Scan for the cell matching the given text and deliver its (x, y) coordinate at center. 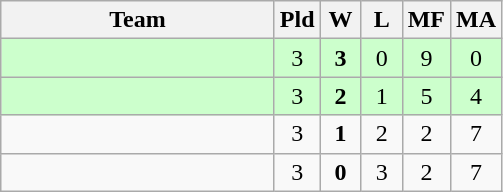
L (382, 20)
W (340, 20)
Team (138, 20)
5 (426, 96)
4 (476, 96)
MF (426, 20)
9 (426, 58)
Pld (297, 20)
MA (476, 20)
